Pinpoint the cell where the given text exists, returning its (x, y) midpoint coordinate. 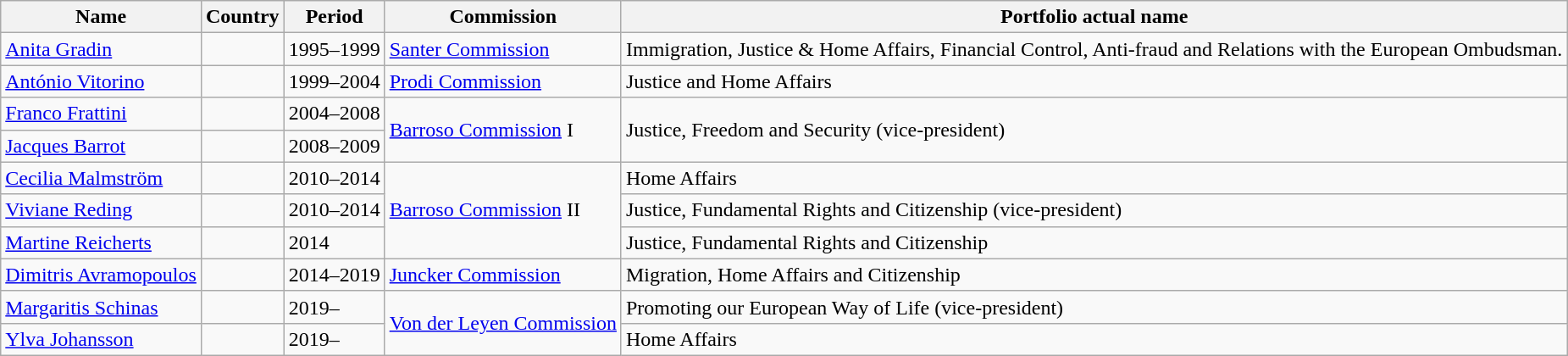
Martine Reicherts (102, 242)
Anita Gradin (102, 49)
Viviane Reding (102, 210)
Name (102, 17)
2014 (334, 242)
Margaritis Schinas (102, 307)
Period (334, 17)
Jacques Barrot (102, 146)
Justice, Freedom and Security (vice-president) (1094, 130)
Barroso Commission I (503, 130)
1999–2004 (334, 81)
Promoting our European Way of Life (vice-president) (1094, 307)
Cecilia Malmström (102, 178)
António Vitorino (102, 81)
Justice, Fundamental Rights and Citizenship (1094, 242)
Commission (503, 17)
Country (242, 17)
2014–2019 (334, 275)
Dimitris Avramopoulos (102, 275)
1995–1999 (334, 49)
Justice, Fundamental Rights and Citizenship (vice-president) (1094, 210)
Ylva Johansson (102, 339)
Juncker Commission (503, 275)
2004–2008 (334, 114)
Von der Leyen Commission (503, 323)
Migration, Home Affairs and Citizenship (1094, 275)
Prodi Commission (503, 81)
Portfolio actual name (1094, 17)
Immigration, Justice & Home Affairs, Financial Control, Anti-fraud and Relations with the European Ombudsman. (1094, 49)
Barroso Commission II (503, 210)
Franco Frattini (102, 114)
Santer Commission (503, 49)
2008–2009 (334, 146)
Justice and Home Affairs (1094, 81)
